Detect which cell encompasses the target text, then output its [x, y] center coordinate. 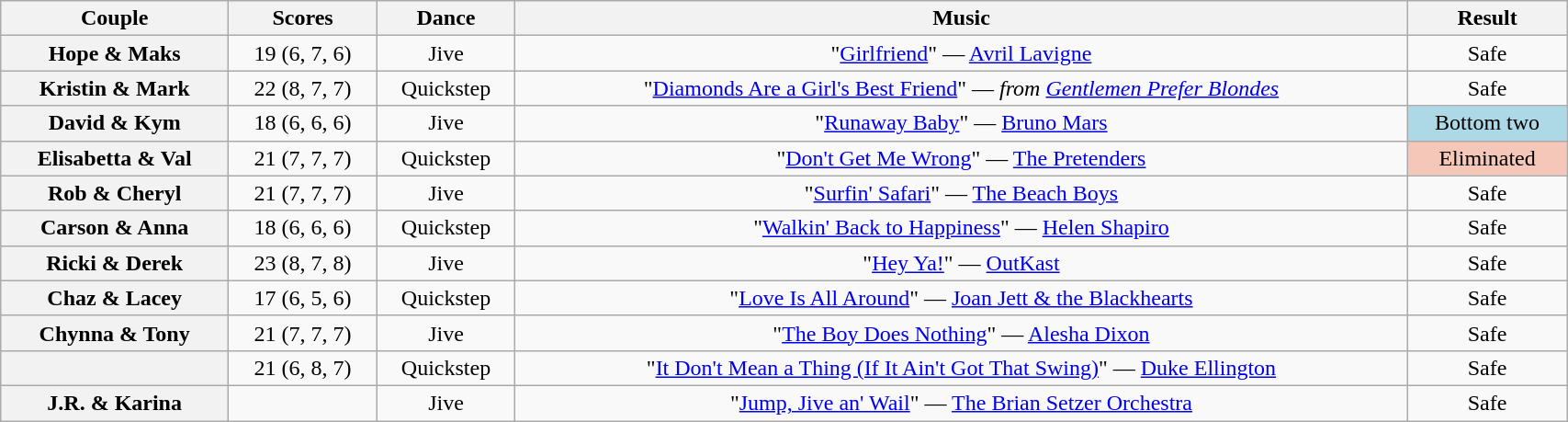
"Girlfriend" — Avril Lavigne [961, 53]
Rob & Cheryl [115, 193]
17 (6, 5, 6) [303, 298]
Elisabetta & Val [115, 158]
David & Kym [115, 123]
"Love Is All Around" — Joan Jett & the Blackhearts [961, 298]
"Diamonds Are a Girl's Best Friend" — from Gentlemen Prefer Blondes [961, 88]
"The Boy Does Nothing" — Alesha Dixon [961, 333]
"Jump, Jive an' Wail" — The Brian Setzer Orchestra [961, 403]
J.R. & Karina [115, 403]
Eliminated [1486, 158]
Bottom two [1486, 123]
Ricki & Derek [115, 263]
"Walkin' Back to Happiness" — Helen Shapiro [961, 228]
Result [1486, 18]
Carson & Anna [115, 228]
"Don't Get Me Wrong" — The Pretenders [961, 158]
23 (8, 7, 8) [303, 263]
Couple [115, 18]
Chaz & Lacey [115, 298]
Scores [303, 18]
"Runaway Baby" — Bruno Mars [961, 123]
Music [961, 18]
Kristin & Mark [115, 88]
19 (6, 7, 6) [303, 53]
21 (6, 8, 7) [303, 368]
Hope & Maks [115, 53]
"It Don't Mean a Thing (If It Ain't Got That Swing)" — Duke Ellington [961, 368]
22 (8, 7, 7) [303, 88]
"Surfin' Safari" — The Beach Boys [961, 193]
"Hey Ya!" — OutKast [961, 263]
Chynna & Tony [115, 333]
Dance [446, 18]
